Provide the [X, Y] coordinate of the cell's center where the given text is located.  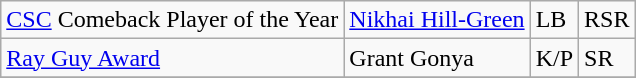
Nikhai Hill-Green [437, 20]
LB [554, 20]
K/P [554, 58]
CSC Comeback Player of the Year [172, 20]
SR [607, 58]
RSR [607, 20]
Ray Guy Award [172, 58]
Grant Gonya [437, 58]
